Return (X, Y) of the center of cell containing provided text 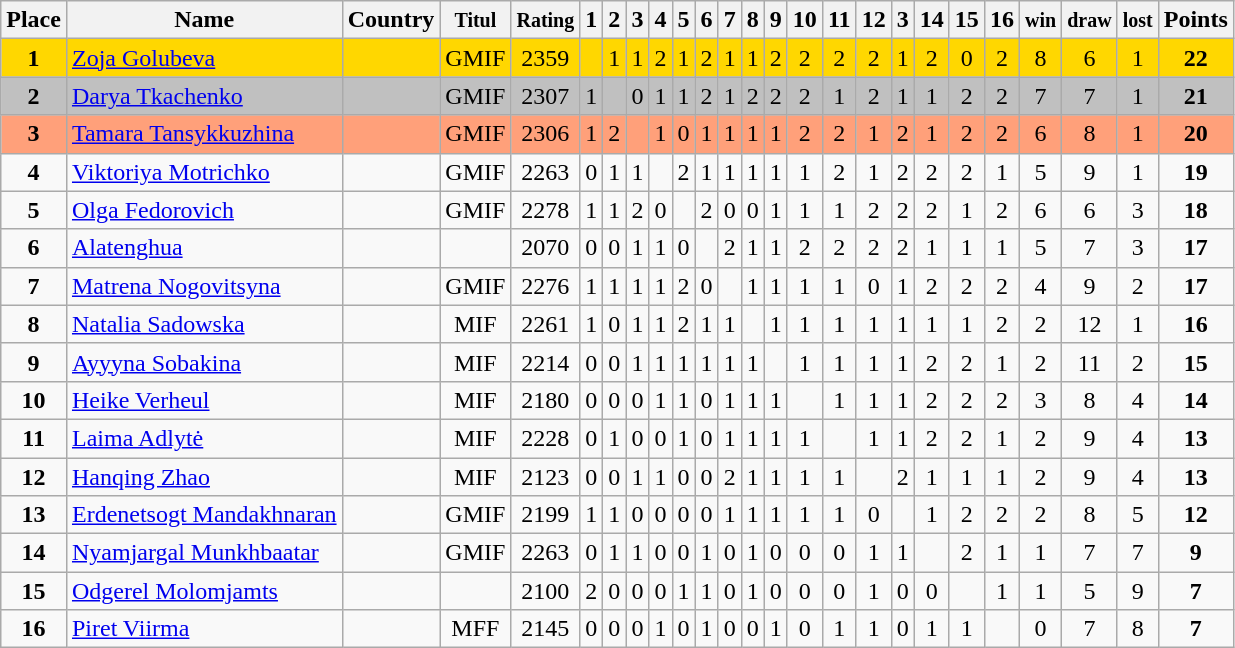
2070 (546, 248)
2306 (546, 134)
Olga Fedorovich (204, 210)
Odgerel Molomjamts (204, 591)
Rating (546, 20)
2278 (546, 210)
Piret Viirma (204, 629)
win (1040, 20)
Place (34, 20)
2100 (546, 591)
Nyamjargal Munkhbaatar (204, 553)
18 (1196, 210)
Ayyyna Sobakina (204, 362)
2199 (546, 515)
Points (1196, 20)
2123 (546, 477)
2359 (546, 58)
Tamara Tansykkuzhina (204, 134)
Alatenghua (204, 248)
2276 (546, 286)
2307 (546, 96)
draw (1090, 20)
MFF (476, 629)
20 (1196, 134)
21 (1196, 96)
2228 (546, 438)
Erdenetsogt Mandakhnaran (204, 515)
lost (1138, 20)
19 (1196, 172)
2180 (546, 400)
Viktoriya Motrichko (204, 172)
Darya Tkachenko (204, 96)
Laima Adlytė (204, 438)
22 (1196, 58)
Hanqing Zhao (204, 477)
2145 (546, 629)
Matrena Nogovitsyna (204, 286)
Name (204, 20)
2261 (546, 324)
Heike Verheul (204, 400)
Zoja Golubeva (204, 58)
Natalia Sadowska (204, 324)
2214 (546, 362)
Titul (476, 20)
Country (391, 20)
